Determine the (x, y) coordinate at the center of the cell enclosing the given text.  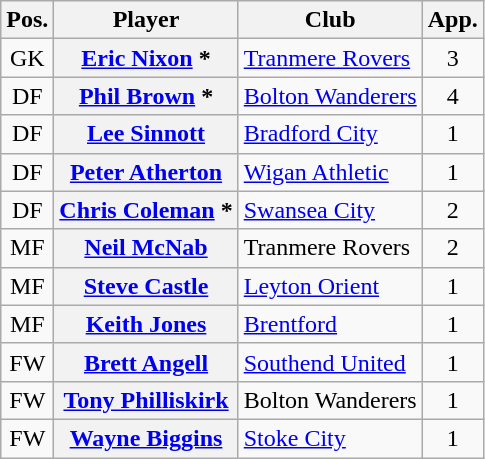
Phil Brown * (146, 96)
3 (452, 58)
Swansea City (330, 210)
Peter Atherton (146, 172)
Chris Coleman * (146, 210)
Brett Angell (146, 362)
Club (330, 20)
Southend United (330, 362)
4 (452, 96)
Keith Jones (146, 324)
Steve Castle (146, 286)
Wigan Athletic (330, 172)
Neil McNab (146, 248)
Brentford (330, 324)
Pos. (28, 20)
Lee Sinnott (146, 134)
Wayne Biggins (146, 438)
Leyton Orient (330, 286)
Tony Philliskirk (146, 400)
GK (28, 58)
Stoke City (330, 438)
Player (146, 20)
Bradford City (330, 134)
App. (452, 20)
Eric Nixon * (146, 58)
